From the cell containing the given text, extract its center point as [X, Y] coordinate. 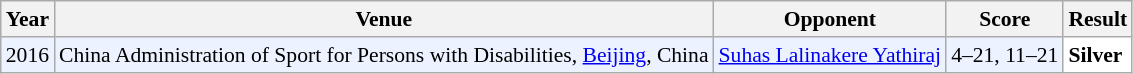
Silver [1098, 55]
Opponent [830, 19]
Result [1098, 19]
Year [28, 19]
Venue [384, 19]
2016 [28, 55]
China Administration of Sport for Persons with Disabilities, Beijing, China [384, 55]
Score [1004, 19]
4–21, 11–21 [1004, 55]
Suhas Lalinakere Yathiraj [830, 55]
